For the text-containing cell, return its midpoint in [x, y] coordinate format. 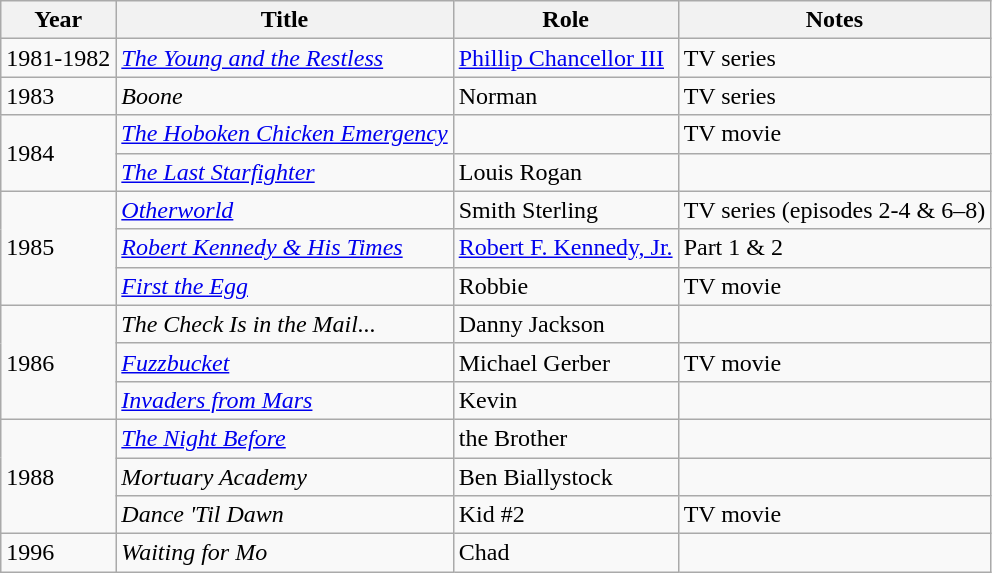
Robbie [566, 286]
Danny Jackson [566, 324]
1988 [58, 476]
The Last Starfighter [284, 172]
Year [58, 20]
The Hoboken Chicken Emergency [284, 134]
1996 [58, 553]
Notes [834, 20]
First the Egg [284, 286]
The Check Is in the Mail... [284, 324]
1981-1982 [58, 58]
Kid #2 [566, 515]
Ben Biallystock [566, 477]
Robert F. Kennedy, Jr. [566, 248]
Waiting for Mo [284, 553]
1986 [58, 362]
Mortuary Academy [284, 477]
Boone [284, 96]
Smith Sterling [566, 210]
Phillip Chancellor III [566, 58]
Kevin [566, 400]
Louis Rogan [566, 172]
Chad [566, 553]
Dance 'Til Dawn [284, 515]
The Young and the Restless [284, 58]
Part 1 & 2 [834, 248]
Michael Gerber [566, 362]
Robert Kennedy & His Times [284, 248]
1983 [58, 96]
1985 [58, 248]
Otherworld [284, 210]
Role [566, 20]
1984 [58, 153]
the Brother [566, 438]
TV series (episodes 2-4 & 6–8) [834, 210]
Norman [566, 96]
Invaders from Mars [284, 400]
The Night Before [284, 438]
Title [284, 20]
Fuzzbucket [284, 362]
